Return (x, y) of the center of cell containing provided text 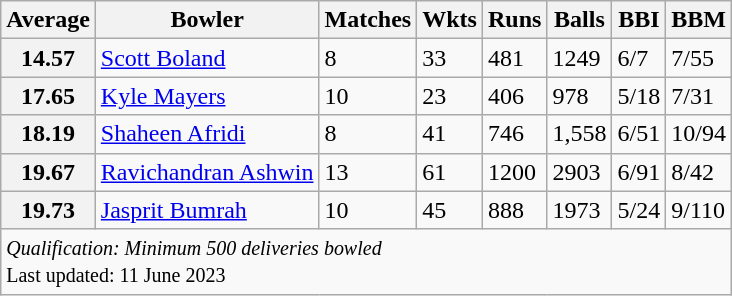
Shaheen Afridi (207, 134)
Ravichandran Ashwin (207, 172)
BBI (639, 20)
Kyle Mayers (207, 96)
Average (48, 20)
6/7 (639, 58)
1200 (514, 172)
19.67 (48, 172)
Bowler (207, 20)
18.19 (48, 134)
BBM (699, 20)
8/42 (699, 172)
9/110 (699, 210)
746 (514, 134)
Qualification: Minimum 500 deliveries bowledLast updated: 11 June 2023 (366, 262)
33 (450, 58)
Scott Boland (207, 58)
1,558 (580, 134)
888 (514, 210)
6/91 (639, 172)
6/51 (639, 134)
61 (450, 172)
17.65 (48, 96)
978 (580, 96)
481 (514, 58)
23 (450, 96)
14.57 (48, 58)
41 (450, 134)
Balls (580, 20)
406 (514, 96)
Jasprit Bumrah (207, 210)
1249 (580, 58)
7/31 (699, 96)
Matches (368, 20)
13 (368, 172)
5/24 (639, 210)
5/18 (639, 96)
2903 (580, 172)
19.73 (48, 210)
10/94 (699, 134)
Wkts (450, 20)
1973 (580, 210)
45 (450, 210)
Runs (514, 20)
7/55 (699, 58)
